Search for the cell housing the specified text and yield its (X, Y) center coordinate. 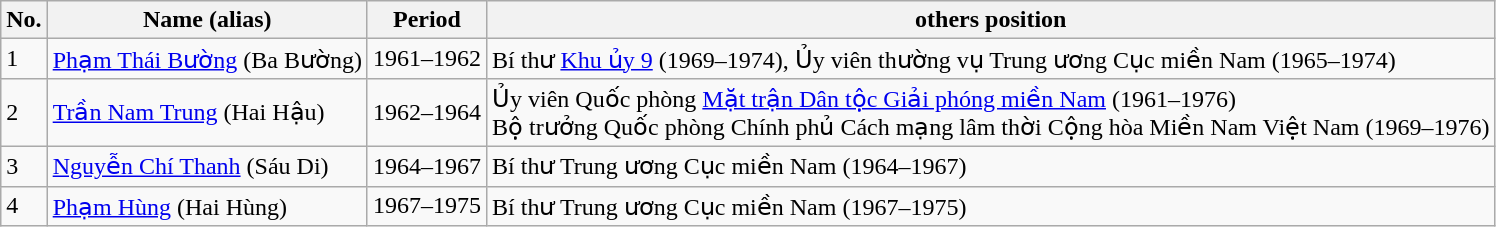
1964–1967 (426, 166)
others position (991, 20)
1 (24, 59)
Name (alias) (207, 20)
Phạm Hùng (Hai Hùng) (207, 206)
1967–1975 (426, 206)
2 (24, 112)
Bí thư Trung ương Cục miền Nam (1964–1967) (991, 166)
Bí thư Trung ương Cục miền Nam (1967–1975) (991, 206)
Period (426, 20)
3 (24, 166)
1961–1962 (426, 59)
Bí thư Khu ủy 9 (1969–1974), Ủy viên thường vụ Trung ương Cục miền Nam (1965–1974) (991, 59)
Phạm Thái Bường (Ba Bường) (207, 59)
4 (24, 206)
1962–1964 (426, 112)
Nguyễn Chí Thanh (Sáu Di) (207, 166)
Trần Nam Trung (Hai Hậu) (207, 112)
No. (24, 20)
